Provide the [X, Y] coordinate of the cell's center where the given text is located.  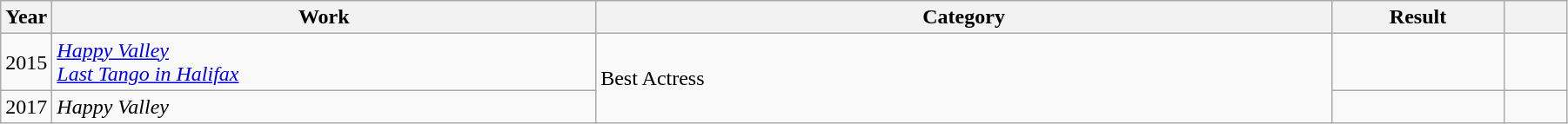
2015 [26, 62]
Category [964, 17]
Happy Valley [324, 107]
Year [26, 17]
Result [1418, 17]
Work [324, 17]
Best Actress [964, 78]
Happy ValleyLast Tango in Halifax [324, 62]
2017 [26, 107]
